Capture the cell that displays the provided text and extract its [x, y] central coordinate. 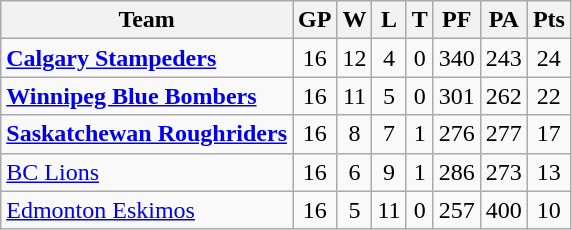
Winnipeg Blue Bombers [147, 96]
BC Lions [147, 172]
Team [147, 20]
301 [456, 96]
340 [456, 58]
Edmonton Eskimos [147, 210]
Saskatchewan Roughriders [147, 134]
17 [548, 134]
PF [456, 20]
243 [504, 58]
8 [354, 134]
Pts [548, 20]
273 [504, 172]
L [389, 20]
12 [354, 58]
286 [456, 172]
9 [389, 172]
400 [504, 210]
Calgary Stampeders [147, 58]
GP [315, 20]
PA [504, 20]
22 [548, 96]
277 [504, 134]
24 [548, 58]
6 [354, 172]
10 [548, 210]
7 [389, 134]
T [420, 20]
4 [389, 58]
13 [548, 172]
W [354, 20]
257 [456, 210]
262 [504, 96]
276 [456, 134]
